Return the (X, Y) coordinate for the center point of the cell that contains the specified text.  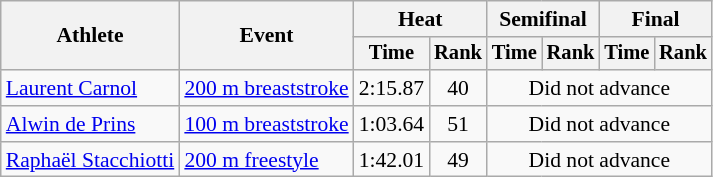
100 m breaststroke (266, 124)
Semifinal (543, 19)
40 (458, 88)
1:03.64 (392, 124)
51 (458, 124)
Event (266, 36)
2:15.87 (392, 88)
Alwin de Prins (90, 124)
Heat (420, 19)
200 m breaststroke (266, 88)
Final (655, 19)
Laurent Carnol (90, 88)
Athlete (90, 36)
